For the text-containing cell, return its midpoint in (x, y) coordinate format. 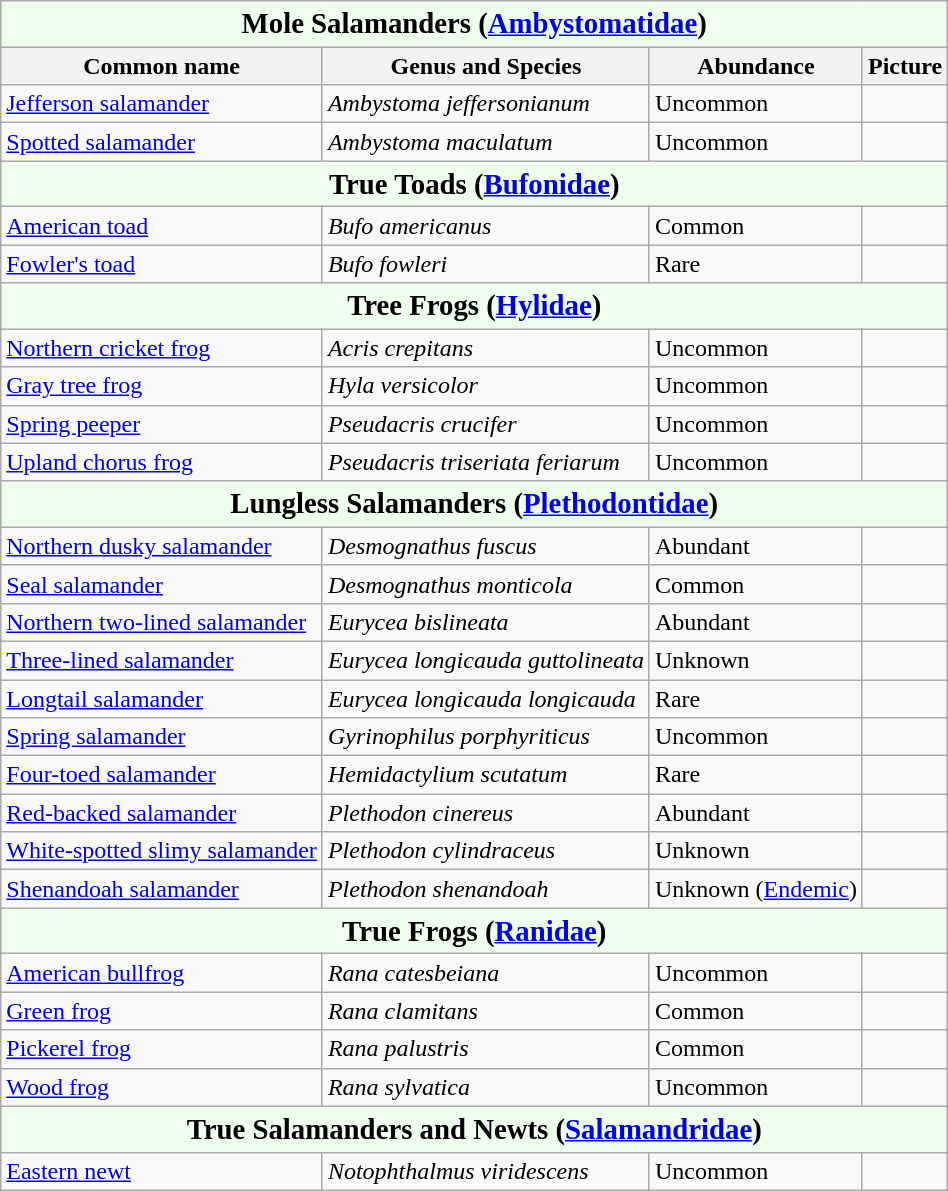
Pickerel frog (162, 1049)
Upland chorus frog (162, 462)
Abundance (756, 66)
Rana catesbeiana (486, 973)
Plethodon cinereus (486, 813)
Rana sylvatica (486, 1087)
Northern two-lined salamander (162, 622)
American toad (162, 226)
Desmognathus fuscus (486, 546)
Desmognathus monticola (486, 584)
Four-toed salamander (162, 775)
Plethodon cylindraceus (486, 851)
Tree Frogs (Hylidae) (474, 306)
Common name (162, 66)
Ambystoma jeffersonianum (486, 104)
Wood frog (162, 1087)
Seal salamander (162, 584)
Hemidactylium scutatum (486, 775)
White-spotted slimy salamander (162, 851)
American bullfrog (162, 973)
Mole Salamanders (Ambystomatidae) (474, 24)
Fowler's toad (162, 264)
Eurycea longicauda guttolineata (486, 660)
Rana palustris (486, 1049)
Eurycea longicauda longicauda (486, 699)
Hyla versicolor (486, 386)
True Toads (Bufonidae) (474, 184)
Bufo americanus (486, 226)
Spotted salamander (162, 142)
Unknown (Endemic) (756, 889)
Longtail salamander (162, 699)
Plethodon shenandoah (486, 889)
Lungless Salamanders (Plethodontidae) (474, 504)
Eurycea bislineata (486, 622)
Eastern newt (162, 1171)
Notophthalmus viridescens (486, 1171)
Three-lined salamander (162, 660)
Northern cricket frog (162, 348)
Pseudacris crucifer (486, 424)
Shenandoah salamander (162, 889)
Red-backed salamander (162, 813)
Pseudacris triseriata feriarum (486, 462)
Ambystoma maculatum (486, 142)
Genus and Species (486, 66)
Bufo fowleri (486, 264)
Spring salamander (162, 737)
Green frog (162, 1011)
Rana clamitans (486, 1011)
Gray tree frog (162, 386)
Jefferson salamander (162, 104)
True Salamanders and Newts (Salamandridae) (474, 1129)
Northern dusky salamander (162, 546)
Acris crepitans (486, 348)
Spring peeper (162, 424)
Picture (904, 66)
True Frogs (Ranidae) (474, 931)
Gyrinophilus porphyriticus (486, 737)
